Determine the [X, Y] coordinate at the center of the cell enclosing the given text.  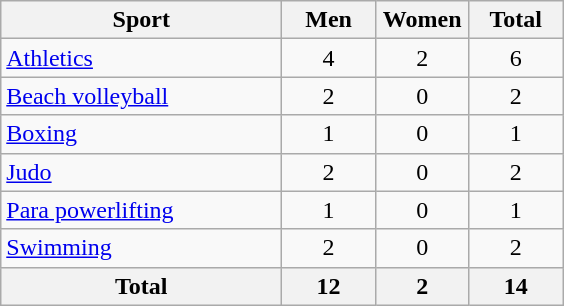
Judo [142, 172]
12 [329, 286]
4 [329, 58]
Athletics [142, 58]
6 [516, 58]
Boxing [142, 134]
Para powerlifting [142, 210]
14 [516, 286]
Women [422, 20]
Swimming [142, 248]
Sport [142, 20]
Beach volleyball [142, 96]
Men [329, 20]
